Extract the [X, Y] coordinate from the center of the cell holding the provided text.  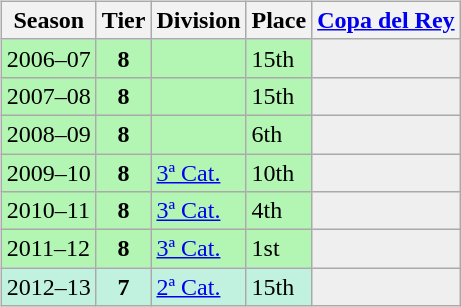
2012–13 [48, 287]
Place [279, 20]
2008–09 [48, 134]
4th [279, 211]
2007–08 [48, 96]
6th [279, 134]
Tier [124, 20]
Division [198, 20]
10th [279, 173]
2ª Cat. [198, 287]
1st [279, 249]
2011–12 [48, 249]
2010–11 [48, 211]
7 [124, 287]
2009–10 [48, 173]
Season [48, 20]
Copa del Rey [386, 20]
2006–07 [48, 58]
